Pinpoint the cell where the given text exists, returning its [x, y] midpoint coordinate. 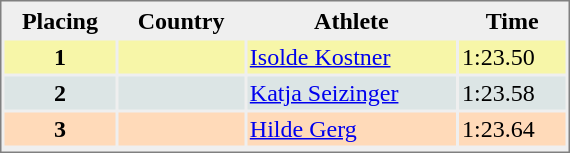
2 [60, 92]
Katja Seizinger [352, 92]
Isolde Kostner [352, 56]
1:23.58 [512, 92]
Country [180, 20]
Time [512, 20]
1 [60, 56]
Hilde Gerg [352, 128]
1:23.50 [512, 56]
3 [60, 128]
1:23.64 [512, 128]
Athlete [352, 20]
Placing [60, 20]
